For the text-containing cell, return its midpoint in (x, y) coordinate format. 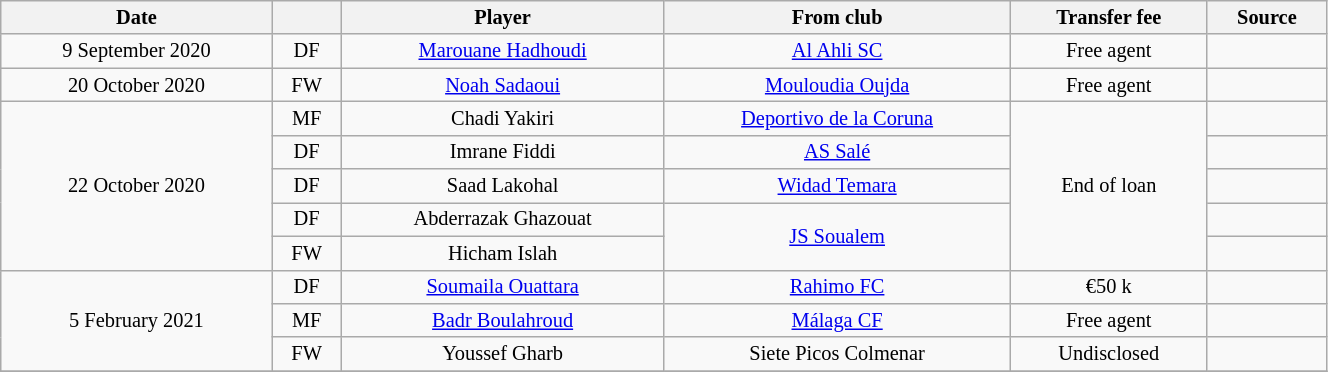
Hicham Islah (502, 253)
5 February 2021 (136, 320)
9 September 2020 (136, 51)
Deportivo de la Coruna (837, 118)
Chadi Yakiri (502, 118)
From club (837, 17)
Marouane Hadhoudi (502, 51)
Undisclosed (1108, 354)
Soumaila Ouattara (502, 287)
End of loan (1108, 185)
Málaga CF (837, 320)
Date (136, 17)
AS Salé (837, 152)
22 October 2020 (136, 185)
Transfer fee (1108, 17)
Source (1266, 17)
Noah Sadaoui (502, 85)
Al Ahli SC (837, 51)
Badr Boulahroud (502, 320)
Abderrazak Ghazouat (502, 219)
Player (502, 17)
JS Soualem (837, 236)
Siete Picos Colmenar (837, 354)
€50 k (1108, 287)
Imrane Fiddi (502, 152)
Widad Temara (837, 186)
20 October 2020 (136, 85)
Saad Lakohal (502, 186)
Rahimo FC (837, 287)
Youssef Gharb (502, 354)
Mouloudia Oujda (837, 85)
